Scan for the cell matching the given text and deliver its [x, y] coordinate at center. 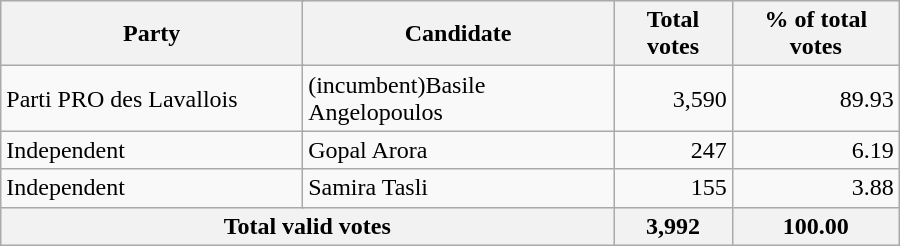
3,992 [674, 226]
3.88 [816, 188]
(incumbent)Basile Angelopoulos [458, 98]
Total valid votes [308, 226]
Candidate [458, 34]
Total votes [674, 34]
100.00 [816, 226]
89.93 [816, 98]
Parti PRO des Lavallois [152, 98]
155 [674, 188]
3,590 [674, 98]
% of total votes [816, 34]
Party [152, 34]
Gopal Arora [458, 150]
247 [674, 150]
6.19 [816, 150]
Samira Tasli [458, 188]
